Capture the cell that displays the provided text and extract its [X, Y] central coordinate. 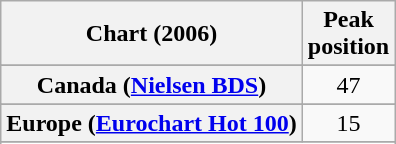
Peakposition [348, 34]
47 [348, 85]
Canada (Nielsen BDS) [152, 85]
15 [348, 123]
Chart (2006) [152, 34]
Europe (Eurochart Hot 100) [152, 123]
